Locate the cell with the specified text and output its (x, y) center coordinate. 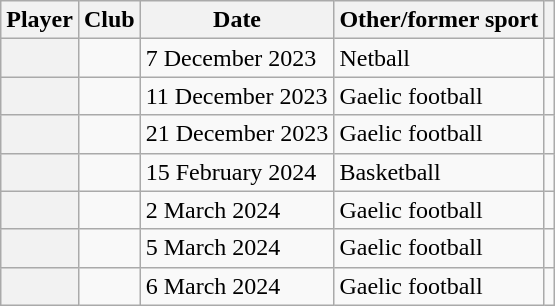
Basketball (439, 172)
7 December 2023 (237, 58)
15 February 2024 (237, 172)
Club (109, 20)
21 December 2023 (237, 134)
5 March 2024 (237, 248)
Other/former sport (439, 20)
Netball (439, 58)
Player (40, 20)
6 March 2024 (237, 286)
2 March 2024 (237, 210)
11 December 2023 (237, 96)
Date (237, 20)
